Extract the (X, Y) coordinate from the center of the cell holding the provided text.  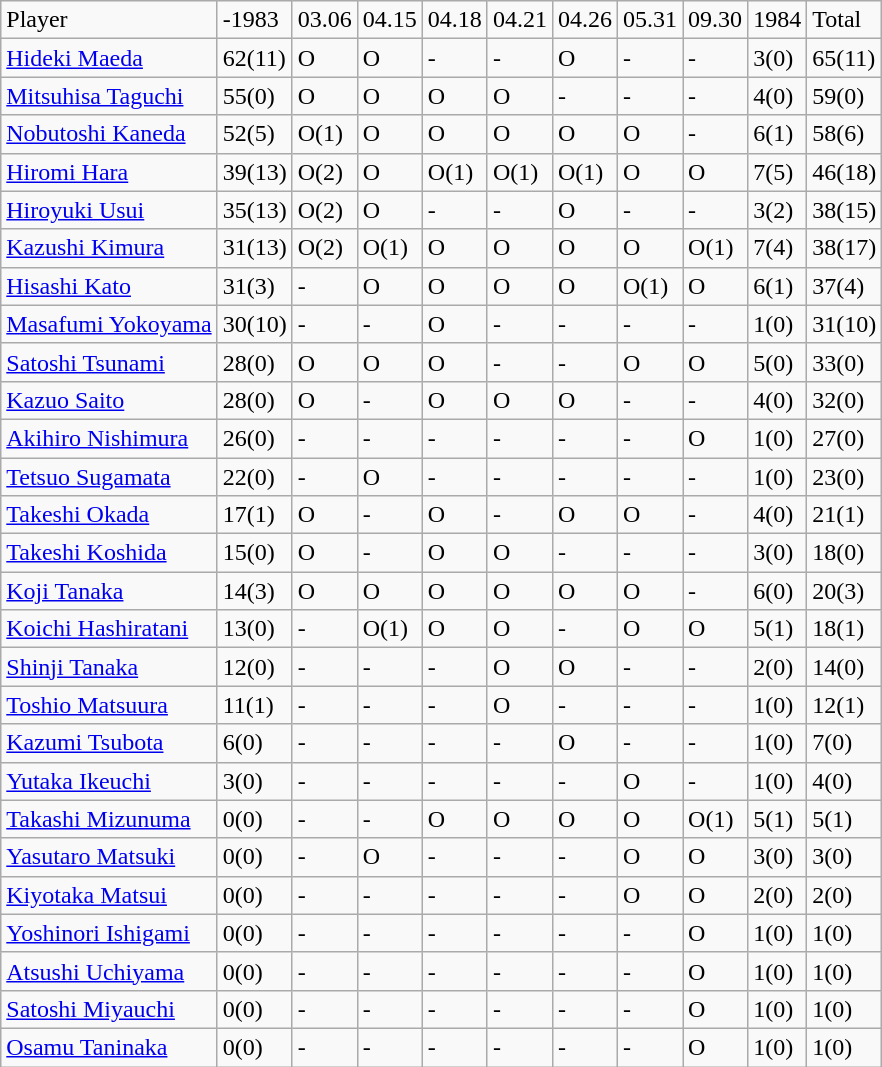
-1983 (254, 20)
Total (844, 20)
21(1) (844, 515)
38(17) (844, 248)
22(0) (254, 477)
Toshio Matsuura (109, 705)
Koichi Hashiratani (109, 629)
26(0) (254, 438)
Hisashi Kato (109, 286)
Atsushi Uchiyama (109, 971)
31(10) (844, 324)
14(3) (254, 591)
Hideki Maeda (109, 58)
Kazumi Tsubota (109, 743)
1984 (778, 20)
27(0) (844, 438)
Yutaka Ikeuchi (109, 781)
04.15 (390, 20)
Satoshi Tsunami (109, 362)
52(5) (254, 134)
18(1) (844, 629)
12(0) (254, 667)
62(11) (254, 58)
04.18 (454, 20)
Hiromi Hara (109, 172)
37(4) (844, 286)
Nobutoshi Kaneda (109, 134)
Shinji Tanaka (109, 667)
7(4) (778, 248)
Yasutaro Matsuki (109, 857)
Kazushi Kimura (109, 248)
04.21 (520, 20)
11(1) (254, 705)
Takeshi Okada (109, 515)
23(0) (844, 477)
Mitsuhisa Taguchi (109, 96)
Tetsuo Sugamata (109, 477)
Yoshinori Ishigami (109, 933)
Hiroyuki Usui (109, 210)
Kazuo Saito (109, 400)
5(0) (778, 362)
30(10) (254, 324)
Takeshi Koshida (109, 553)
35(13) (254, 210)
20(3) (844, 591)
13(0) (254, 629)
7(0) (844, 743)
14(0) (844, 667)
Satoshi Miyauchi (109, 1009)
Kiyotaka Matsui (109, 895)
Takashi Mizunuma (109, 819)
33(0) (844, 362)
7(5) (778, 172)
Akihiro Nishimura (109, 438)
04.26 (584, 20)
32(0) (844, 400)
Koji Tanaka (109, 591)
59(0) (844, 96)
38(15) (844, 210)
31(3) (254, 286)
15(0) (254, 553)
39(13) (254, 172)
46(18) (844, 172)
05.31 (650, 20)
Masafumi Yokoyama (109, 324)
03.06 (324, 20)
Osamu Taninaka (109, 1047)
3(2) (778, 210)
58(6) (844, 134)
17(1) (254, 515)
55(0) (254, 96)
65(11) (844, 58)
09.30 (716, 20)
Player (109, 20)
18(0) (844, 553)
12(1) (844, 705)
31(13) (254, 248)
